Scan for the cell matching the given text and deliver its [X, Y] coordinate at center. 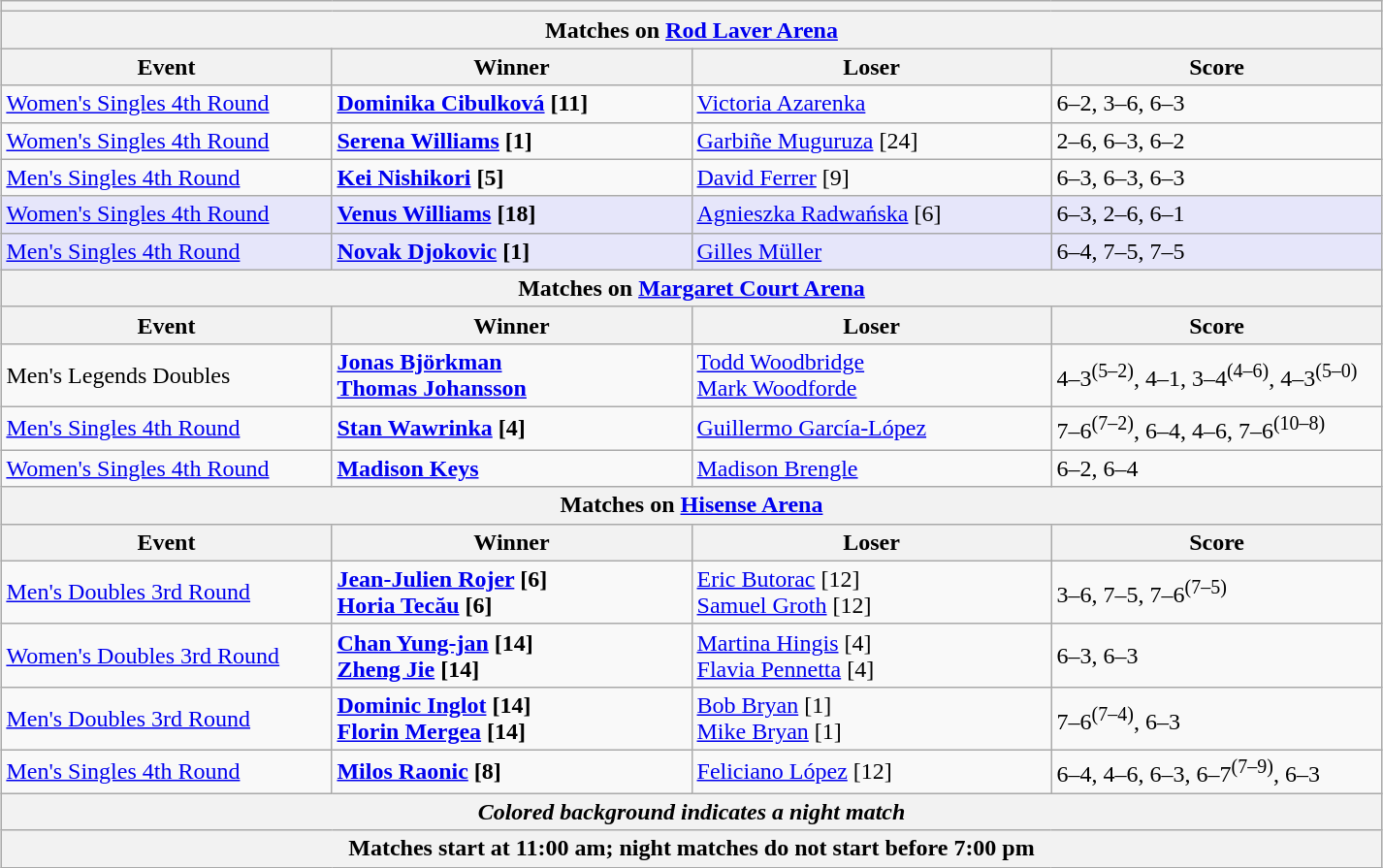
Madison Brengle [871, 468]
Men's Legends Doubles [167, 374]
Bob Bryan [1] Mike Bryan [1] [871, 718]
Jean-Julien Rojer [6] Horia Tecău [6] [512, 592]
Matches start at 11:00 am; night matches do not start before 7:00 pm [691, 849]
Colored background indicates a night match [691, 812]
Madison Keys [512, 468]
Women's Doubles 3rd Round [167, 656]
Eric Butorac [12] Samuel Groth [12] [871, 592]
6–3, 2–6, 6–1 [1216, 214]
7–6(7–4), 6–3 [1216, 718]
6–2, 6–4 [1216, 468]
Chan Yung-jan [14] Zheng Jie [14] [512, 656]
6–4, 7–5, 7–5 [1216, 251]
Todd Woodbridge Mark Woodforde [871, 374]
6–3, 6–3 [1216, 656]
Stan Wawrinka [4] [512, 429]
Matches on Hisense Arena [691, 505]
Guillermo García-López [871, 429]
Matches on Rod Laver Arena [691, 30]
4–3(5–2), 4–1, 3–4(4–6), 4–3(5–0) [1216, 374]
6–2, 3–6, 6–3 [1216, 104]
7–6(7–2), 6–4, 4–6, 7–6(10–8) [1216, 429]
Martina Hingis [4] Flavia Pennetta [4] [871, 656]
Novak Djokovic [1] [512, 251]
6–3, 6–3, 6–3 [1216, 177]
Gilles Müller [871, 251]
Serena Williams [1] [512, 141]
Venus Williams [18] [512, 214]
Kei Nishikori [5] [512, 177]
Agnieszka Radwańska [6] [871, 214]
Feliciano López [12] [871, 772]
2–6, 6–3, 6–2 [1216, 141]
Milos Raonic [8] [512, 772]
Jonas Björkman Thomas Johansson [512, 374]
Victoria Azarenka [871, 104]
6–4, 4–6, 6–3, 6–7(7–9), 6–3 [1216, 772]
3–6, 7–5, 7–6(7–5) [1216, 592]
Dominika Cibulková [11] [512, 104]
Matches on Margaret Court Arena [691, 288]
Dominic Inglot [14] Florin Mergea [14] [512, 718]
David Ferrer [9] [871, 177]
Garbiñe Muguruza [24] [871, 141]
